Scan for the cell matching the given text and deliver its [x, y] coordinate at center. 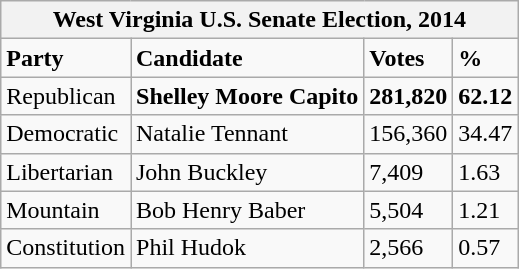
0.57 [486, 248]
Phil Hudok [246, 248]
John Buckley [246, 172]
281,820 [408, 96]
1.21 [486, 210]
5,504 [408, 210]
Shelley Moore Capito [246, 96]
Candidate [246, 58]
Constitution [66, 248]
Party [66, 58]
Natalie Tennant [246, 134]
34.47 [486, 134]
West Virginia U.S. Senate Election, 2014 [260, 20]
7,409 [408, 172]
Bob Henry Baber [246, 210]
156,360 [408, 134]
Republican [66, 96]
62.12 [486, 96]
1.63 [486, 172]
2,566 [408, 248]
Votes [408, 58]
Libertarian [66, 172]
Mountain [66, 210]
Democratic [66, 134]
% [486, 58]
